Scan for the cell matching the given text and deliver its [x, y] coordinate at center. 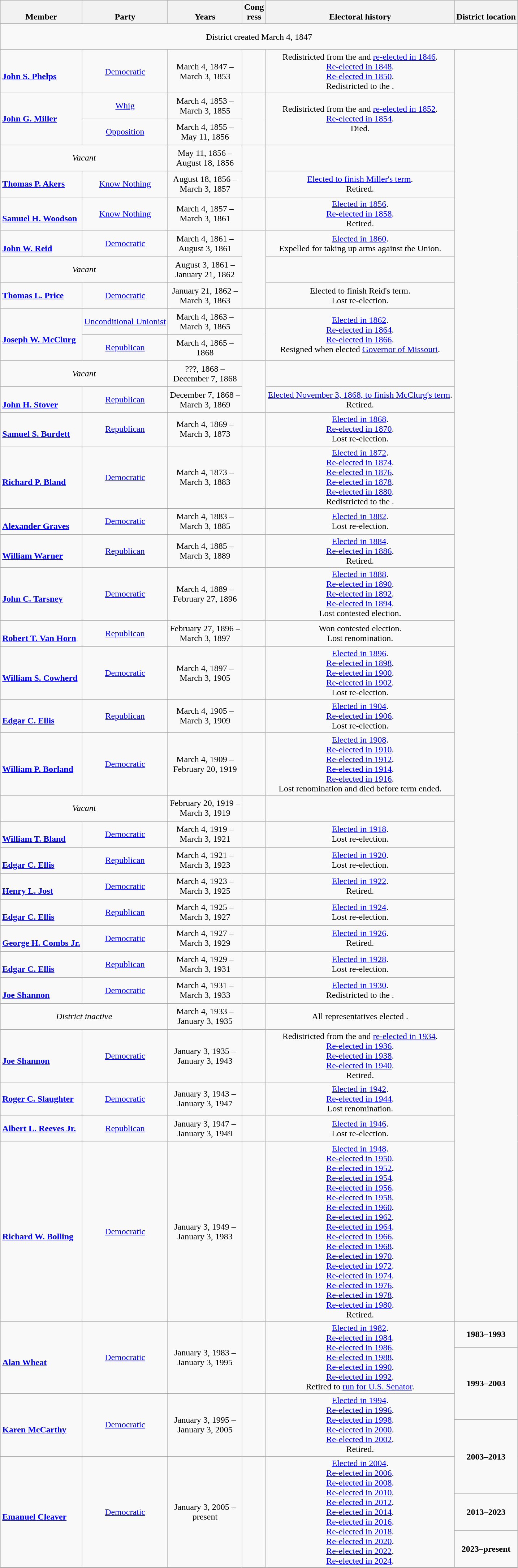
Elected in 1930.Redistricted to the . [360, 990]
Samuel S. Burdett [41, 429]
Elected in 1884.Re-elected in 1886.Retired. [360, 551]
Elected in 1994.Re-elected in 1996.Re-elected in 1998.Re-elected in 2000.Re-elected in 2002.Retired. [360, 1425]
Elected in 1918.Lost re-election. [360, 834]
John C. Tarsney [41, 594]
January 3, 1935 –January 3, 1943 [205, 1056]
March 4, 1919 –March 3, 1921 [205, 834]
March 4, 1923 –March 3, 1925 [205, 886]
March 4, 1869 –March 3, 1873 [205, 429]
Years [205, 12]
Alexander Graves [41, 521]
Henry L. Jost [41, 886]
All representatives elected . [360, 1016]
Whig [125, 106]
March 4, 1921 –March 3, 1923 [205, 860]
March 4, 1861 –August 3, 1861 [205, 243]
March 4, 1873 –March 3, 1883 [205, 477]
Elected in 1926.Retired. [360, 938]
March 4, 1909 –February 20, 1919 [205, 764]
December 7, 1868 –March 3, 1869 [205, 400]
Elected in 1946.Lost re-election. [360, 1129]
March 4, 1853 –March 3, 1855 [205, 106]
January 3, 1995 –January 3, 2005 [205, 1425]
March 4, 1865 –1868 [205, 347]
Elected in 1860.Expelled for taking up arms against the Union. [360, 243]
Elected in 1868.Re-elected in 1870.Lost re-election. [360, 429]
John G. Miller [41, 119]
John S. Phelps [41, 72]
March 4, 1857 –March 3, 1861 [205, 214]
Elected in 1982.Re-elected in 1984.Re-elected in 1986.Re-elected in 1988.Re-elected in 1990.Re-elected in 1992.Retired to run for U.S. Senator. [360, 1358]
Elected to finish Miller's term.Retired. [360, 184]
Electoral history [360, 12]
Elected in 1904.Re-elected in 1906.Lost re-election. [360, 716]
William Warner [41, 551]
Elected to finish Reid's term.Lost re-election. [360, 295]
Elected in 1888.Re-elected in 1890.Re-elected in 1892.Re-elected in 1894.Lost contested election. [360, 594]
March 4, 1927 –March 3, 1929 [205, 938]
January 3, 1943 –January 3, 1947 [205, 1099]
Congress [254, 12]
Elected in 1922.Retired. [360, 886]
March 4, 1897 –March 3, 1905 [205, 673]
Elected in 1924.Lost re-election. [360, 912]
Elected in 1908.Re-elected in 1910.Re-elected in 1912.Re-elected in 1914.Re-elected in 1916.Lost renomination and died before term ended. [360, 764]
Elected in 1942.Re-elected in 1944.Lost renomination. [360, 1099]
March 4, 1863 –March 3, 1865 [205, 321]
August 18, 1856 –March 3, 1857 [205, 184]
District inactive [84, 1016]
January 21, 1862 –March 3, 1863 [205, 295]
Unconditional Unionist [125, 321]
January 3, 1947 –January 3, 1949 [205, 1129]
August 3, 1861 –January 21, 1862 [205, 269]
Albert L. Reeves Jr. [41, 1129]
March 4, 1925 –March 3, 1927 [205, 912]
John H. Stover [41, 400]
Elected in 1856.Re-elected in 1858.Retired. [360, 214]
Opposition [125, 132]
2003–2013 [486, 1457]
Elected in 1928.Lost re-election. [360, 964]
District created March 4, 1847 [259, 37]
1983–1993 [486, 1334]
District location [486, 12]
Roger C. Slaughter [41, 1099]
January 3, 2005 –present [205, 1512]
Elected November 3, 1868, to finish McClurg's term.Retired. [360, 400]
William T. Bland [41, 834]
February 20, 1919 –March 3, 1919 [205, 808]
William S. Cowherd [41, 673]
Emanuel Cleaver [41, 1512]
Elected in 1920.Lost re-election. [360, 860]
January 3, 1983 –January 3, 1995 [205, 1358]
March 4, 1931 –March 3, 1933 [205, 990]
Redistricted from the and re-elected in 1852.Re-elected in 1854.Died. [360, 119]
1993–2003 [486, 1384]
March 4, 1885 –March 3, 1889 [205, 551]
Elected in 1872.Re-elected in 1874.Re-elected in 1876.Re-elected in 1878.Re-elected in 1880.Redistricted to the . [360, 477]
2023–present [486, 1549]
Thomas L. Price [41, 295]
2013–2023 [486, 1512]
March 4, 1855 –May 11, 1856 [205, 132]
March 4, 1889 –February 27, 1896 [205, 594]
John W. Reid [41, 243]
Joseph W. McClurg [41, 334]
???, 1868 –December 7, 1868 [205, 373]
Party [125, 12]
March 4, 1847 –March 3, 1853 [205, 72]
March 4, 1883 –March 3, 1885 [205, 521]
William P. Borland [41, 764]
January 3, 1949 –January 3, 1983 [205, 1231]
Won contested election.Lost renomination. [360, 633]
March 4, 1929 –March 3, 1931 [205, 964]
March 4, 1905 –March 3, 1909 [205, 716]
May 11, 1856 –August 18, 1856 [205, 158]
February 27, 1896 –March 3, 1897 [205, 633]
Member [41, 12]
Robert T. Van Horn [41, 633]
Elected in 1862.Re-elected in 1864.Re-elected in 1866.Resigned when elected Governor of Missouri. [360, 334]
Elected in 1882.Lost re-election. [360, 521]
George H. Combs Jr. [41, 938]
Samuel H. Woodson [41, 214]
Redistricted from the and re-elected in 1934.Re-elected in 1936.Re-elected in 1938.Re-elected in 1940.Retired. [360, 1056]
Elected in 1896.Re-elected in 1898.Re-elected in 1900.Re-elected in 1902.Lost re-election. [360, 673]
Alan Wheat [41, 1358]
Richard P. Bland [41, 477]
Karen McCarthy [41, 1425]
Richard W. Bolling [41, 1231]
Redistricted from the and re-elected in 1846.Re-elected in 1848.Re-elected in 1850.Redistricted to the . [360, 72]
Thomas P. Akers [41, 184]
March 4, 1933 –January 3, 1935 [205, 1016]
